Provide the [x, y] coordinate of the cell's center where the given text is located.  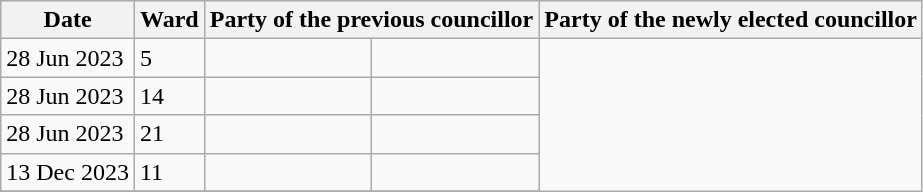
Date [68, 20]
13 Dec 2023 [68, 172]
21 [169, 134]
Ward [169, 20]
11 [169, 172]
Party of the previous councillor [372, 20]
14 [169, 96]
Party of the newly elected councillor [731, 20]
5 [169, 58]
